Identify which cell holds the provided text, then report its (X, Y) central coordinate. 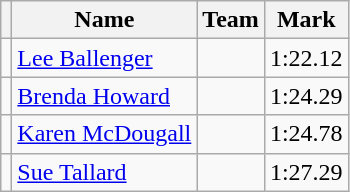
Lee Ballenger (104, 58)
1:24.78 (306, 134)
Brenda Howard (104, 96)
Sue Tallard (104, 172)
1:22.12 (306, 58)
Name (104, 20)
Mark (306, 20)
1:27.29 (306, 172)
Team (231, 20)
1:24.29 (306, 96)
Karen McDougall (104, 134)
